Find where the given text appears and provide that cell's center as [X, Y] coordinate. 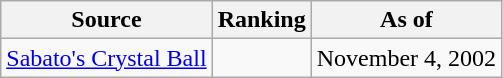
November 4, 2002 [406, 58]
Sabato's Crystal Ball [106, 58]
As of [406, 20]
Ranking [262, 20]
Source [106, 20]
